Provide the (X, Y) coordinate of the cell's center where the given text is located.  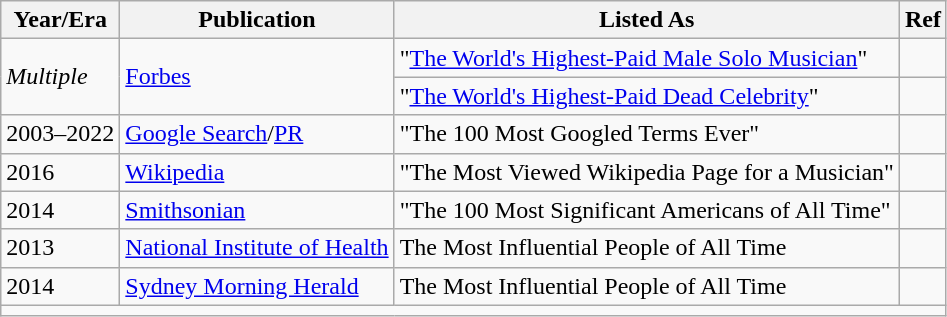
National Institute of Health (257, 248)
Multiple (60, 77)
Google Search/PR (257, 134)
Year/Era (60, 20)
Publication (257, 20)
Sydney Morning Herald (257, 286)
2013 (60, 248)
Ref (922, 20)
"The World's Highest-Paid Male Solo Musician" (646, 58)
2016 (60, 172)
Forbes (257, 77)
"The 100 Most Googled Terms Ever" (646, 134)
"The World's Highest-Paid Dead Celebrity" (646, 96)
Smithsonian (257, 210)
2003–2022 (60, 134)
Wikipedia (257, 172)
Listed As (646, 20)
"The 100 Most Significant Americans of All Time" (646, 210)
"The Most Viewed Wikipedia Page for a Musician" (646, 172)
